Extract the [x, y] coordinate from the center of the cell holding the provided text.  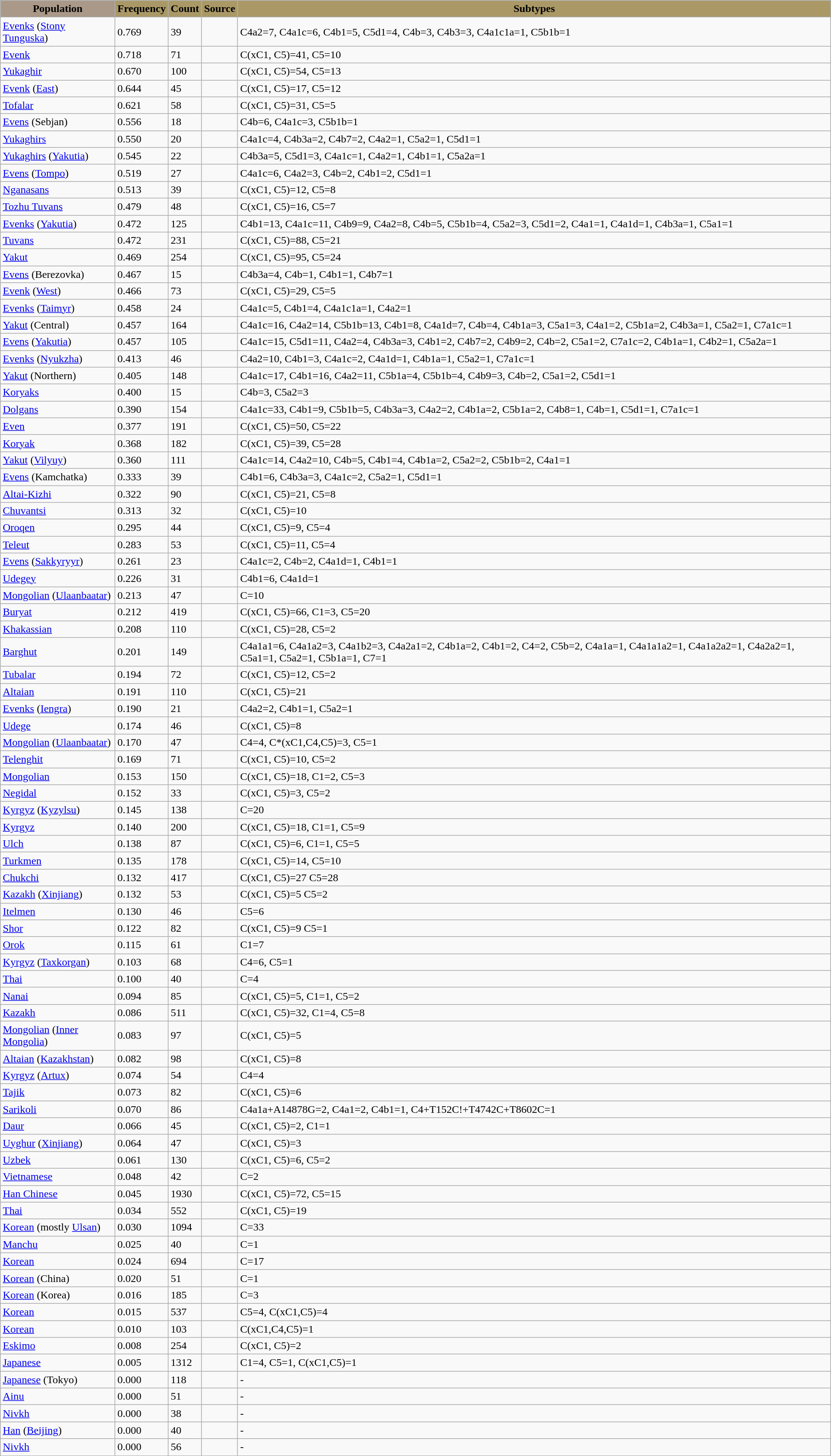
0.519 [142, 173]
Japanese [58, 1363]
Yukaghir [58, 71]
0.005 [142, 1363]
Chukchi [58, 878]
Yakut [58, 257]
C(xC1, C5)=19 [534, 1211]
27 [185, 173]
0.479 [142, 206]
C(xC1, C5)=6 [534, 1092]
0.621 [142, 105]
0.140 [142, 827]
86 [185, 1109]
0.070 [142, 1109]
C4a1c=2, C4b=2, C4a1d=1, C4b1=1 [534, 562]
23 [185, 562]
C(xC1, C5)=12, C5=8 [534, 190]
31 [185, 578]
511 [185, 1013]
0.191 [142, 692]
552 [185, 1211]
Khakassian [58, 629]
33 [185, 793]
Altaian (Kazakhstan) [58, 1059]
0.556 [142, 122]
C(xC1, C5)=2, C1=1 [534, 1126]
Han Chinese [58, 1194]
C(xC1, C5)=29, C5=5 [534, 291]
Kyrgyz (Taxkorgan) [58, 962]
694 [185, 1261]
0.010 [142, 1329]
42 [185, 1177]
Koryaks [58, 392]
105 [185, 342]
Uyghur (Xinjiang) [58, 1143]
Korean (Korea) [58, 1295]
Turkmen [58, 861]
C(xC1, C5)=39, C5=28 [534, 443]
C4a2=7, C4a1c=6, C4b1=5, C5d1=4, C4b=3, C4b3=3, C4a1c1a=1, C5b1b=1 [534, 32]
0.016 [142, 1295]
0.115 [142, 945]
0.194 [142, 675]
0.086 [142, 1013]
0.333 [142, 477]
0.644 [142, 88]
Source [219, 9]
C(xC1, C5)=14, C5=10 [534, 861]
Evens (Yakutia) [58, 342]
Shor [58, 928]
44 [185, 528]
18 [185, 122]
87 [185, 844]
90 [185, 494]
Count [185, 9]
0.213 [142, 595]
C(xC1, C5)=31, C5=5 [534, 105]
118 [185, 1380]
Han (Beijing) [58, 1430]
C=2 [534, 1177]
0.008 [142, 1346]
C4=6, C5=1 [534, 962]
32 [185, 511]
73 [185, 291]
0.064 [142, 1143]
Vietnamese [58, 1177]
Manchu [58, 1244]
537 [185, 1312]
0.094 [142, 996]
C=3 [534, 1295]
0.545 [142, 156]
C(xC1, C5)=6, C1=1, C5=5 [534, 844]
Evens (Sakkyryyr) [58, 562]
Evenks (Nyukzha) [58, 359]
C4=4 [534, 1076]
C4a2=10, C4b1=3, C4a1c=2, C4a1d=1, C4b1a=1, C5a2=1, C7a1c=1 [534, 359]
Population [58, 9]
200 [185, 827]
130 [185, 1160]
Kyrgyz (Artux) [58, 1076]
Altaian [58, 692]
C(xC1, C5)=5, C1=1, C5=2 [534, 996]
Mongolian (Inner Mongolia) [58, 1035]
Tubalar [58, 675]
Orok [58, 945]
C=10 [534, 595]
C(xC1, C5)=66, C1=3, C5=20 [534, 612]
C(xC1, C5)=2 [534, 1346]
72 [185, 675]
0.048 [142, 1177]
0.413 [142, 359]
0.190 [142, 708]
20 [185, 139]
0.400 [142, 392]
Altai-Kizhi [58, 494]
C(xC1, C5)=9, C5=4 [534, 528]
Yakut (Northern) [58, 376]
48 [185, 206]
Koryak [58, 443]
C(xC1, C5)=32, C1=4, C5=8 [534, 1013]
Nganasans [58, 190]
0.466 [142, 291]
Barghut [58, 652]
0.122 [142, 928]
Teleut [58, 545]
Evenks (Iengra) [58, 708]
0.208 [142, 629]
C(xC1, C5)=11, C5=4 [534, 545]
C4b3a=5, C5d1=3, C4a1c=1, C4a2=1, C4b1=1, C5a2a=1 [534, 156]
0.152 [142, 793]
C(xC1, C5)=28, C5=2 [534, 629]
111 [185, 460]
C4a1c=14, C4a2=10, C4b=5, C4b1=4, C4b1a=2, C5a2=2, C5b1b=2, C4a1=1 [534, 460]
Ulch [58, 844]
Kazakh [58, 1013]
0.322 [142, 494]
C(xC1, C5)=72, C5=15 [534, 1194]
Evenk [58, 55]
97 [185, 1035]
125 [185, 223]
C(xC1, C5)=5 [534, 1035]
0.377 [142, 426]
0.174 [142, 725]
68 [185, 962]
C(xC1, C5)=21 [534, 692]
0.138 [142, 844]
C4b1=13, C4a1c=11, C4b9=9, C4a2=8, C4b=5, C5b1b=4, C5a2=3, C5d1=2, C4a1=1, C4a1d=1, C4b3a=1, C5a1=1 [534, 223]
C(xC1, C5)=54, C5=13 [534, 71]
C1=4, C5=1, C(xC1,C5)=1 [534, 1363]
0.030 [142, 1227]
Chuvantsi [58, 511]
164 [185, 325]
98 [185, 1059]
148 [185, 376]
0.073 [142, 1092]
24 [185, 308]
0.283 [142, 545]
Tofalar [58, 105]
Yakut (Vilyuy) [58, 460]
Japanese (Tokyo) [58, 1380]
Kyrgyz [58, 827]
C4a1c=15, C5d1=11, C4a2=4, C4b3a=3, C4b1=2, C4b7=2, C4b9=2, C4b=2, C5a1=2, C7a1c=2, C4b1a=1, C4b2=1, C5a2a=1 [534, 342]
C(xC1, C5)=21, C5=8 [534, 494]
0.550 [142, 139]
C(xC1, C5)=18, C1=1, C5=9 [534, 827]
54 [185, 1076]
Evens (Sebjan) [58, 122]
Daur [58, 1126]
178 [185, 861]
103 [185, 1329]
Evens (Kamchatka) [58, 477]
0.467 [142, 274]
C(xC1, C5)=6, C5=2 [534, 1160]
0.212 [142, 612]
419 [185, 612]
Evens (Tompo) [58, 173]
C4b1=6, C4a1d=1 [534, 578]
0.261 [142, 562]
138 [185, 810]
Uzbek [58, 1160]
0.015 [142, 1312]
C(xC1, C5)=12, C5=2 [534, 675]
1094 [185, 1227]
C(xC1, C5)=41, C5=10 [534, 55]
C(xC1, C5)=18, C1=2, C5=3 [534, 776]
0.034 [142, 1211]
Evenks (Stony Tunguska) [58, 32]
1930 [185, 1194]
Korean (mostly Ulsan) [58, 1227]
0.201 [142, 652]
C4b1=6, C4b3a=3, C4a1c=2, C5a2=1, C5d1=1 [534, 477]
Evenk (East) [58, 88]
0.082 [142, 1059]
Tozhu Tuvans [58, 206]
22 [185, 156]
191 [185, 426]
C4a1a+A14878G=2, C4a1=2, C4b1=1, C4+T152C!+T4742C+T8602C=1 [534, 1109]
C(xC1, C5)=10, C5=2 [534, 759]
C(xC1, C5)=17, C5=12 [534, 88]
0.769 [142, 32]
Telenghit [58, 759]
0.135 [142, 861]
Korean (China) [58, 1278]
C4a1c=17, C4b1=16, C4a2=11, C5b1a=4, C5b1b=4, C4b9=3, C4b=2, C5a1=2, C5d1=1 [534, 376]
0.170 [142, 742]
Ainu [58, 1397]
Evens (Berezovka) [58, 274]
C(xC1, C5)=5 C5=2 [534, 894]
Frequency [142, 9]
21 [185, 708]
Evenks (Taimyr) [58, 308]
0.153 [142, 776]
C(xC1, C5)=50, C5=22 [534, 426]
0.513 [142, 190]
Even [58, 426]
0.390 [142, 409]
C(xC1, C5)=16, C5=7 [534, 206]
C4=4, C*(xC1,C4,C5)=3, C5=1 [534, 742]
C=33 [534, 1227]
149 [185, 652]
Subtypes [534, 9]
C(xC1,C4,C5)=1 [534, 1329]
182 [185, 443]
0.169 [142, 759]
C(xC1, C5)=3, C5=2 [534, 793]
C4a1c=6, C4a2=3, C4b=2, C4b1=2, C5d1=1 [534, 173]
Yukaghirs (Yakutia) [58, 156]
Nanai [58, 996]
Buryat [58, 612]
Yukaghirs [58, 139]
Udege [58, 725]
C5=4, C(xC1,C5)=4 [534, 1312]
C(xC1, C5)=88, C5=21 [534, 241]
C(xC1, C5)=9 C5=1 [534, 928]
0.103 [142, 962]
C=4 [534, 979]
61 [185, 945]
56 [185, 1447]
Tajik [58, 1092]
0.670 [142, 71]
0.295 [142, 528]
C(xC1, C5)=10 [534, 511]
C4b=6, C4a1c=3, C5b1b=1 [534, 122]
0.458 [142, 308]
C1=7 [534, 945]
0.083 [142, 1035]
0.074 [142, 1076]
C4a1c=5, C4b1=4, C4a1c1a=1, C4a2=1 [534, 308]
231 [185, 241]
C=20 [534, 810]
C(xC1, C5)=95, C5=24 [534, 257]
1312 [185, 1363]
0.066 [142, 1126]
Udegey [58, 578]
Mongolian [58, 776]
Evenk (West) [58, 291]
C4a1c=16, C4a2=14, C5b1b=13, C4b1=8, C4a1d=7, C4b=4, C4b1a=3, C5a1=3, C4a1=2, C5b1a=2, C4b3a=1, C5a2=1, C7a1c=1 [534, 325]
0.405 [142, 376]
0.368 [142, 443]
0.360 [142, 460]
0.313 [142, 511]
0.145 [142, 810]
Kyrgyz (Kyzylsu) [58, 810]
150 [185, 776]
0.130 [142, 911]
C4a1c=33, C4b1=9, C5b1b=5, C4b3a=3, C4a2=2, C4b1a=2, C5b1a=2, C4b8=1, C4b=1, C5d1=1, C7a1c=1 [534, 409]
85 [185, 996]
417 [185, 878]
0.469 [142, 257]
Tuvans [58, 241]
0.020 [142, 1278]
Sarikoli [58, 1109]
Evenks (Yakutia) [58, 223]
C4b=3, C5a2=3 [534, 392]
C(xC1, C5)=3 [534, 1143]
Dolgans [58, 409]
Yakut (Central) [58, 325]
58 [185, 105]
C5=6 [534, 911]
Itelmen [58, 911]
0.226 [142, 578]
0.100 [142, 979]
C(xC1, C5)=27 C5=28 [534, 878]
Kazakh (Xinjiang) [58, 894]
C4a1c=4, C4b3a=2, C4b7=2, C4a2=1, C5a2=1, C5d1=1 [534, 139]
0.061 [142, 1160]
C4a1a1=6, C4a1a2=3, C4a1b2=3, C4a2a1=2, C4b1a=2, C4b1=2, C4=2, C5b=2, C4a1a=1, C4a1a1a2=1, C4a1a2a2=1, C4a2a2=1, C5a1=1, C5a2=1, C5b1a=1, C7=1 [534, 652]
C=17 [534, 1261]
Oroqen [58, 528]
C4b3a=4, C4b=1, C4b1=1, C4b7=1 [534, 274]
0.024 [142, 1261]
0.045 [142, 1194]
0.025 [142, 1244]
0.718 [142, 55]
Negidal [58, 793]
100 [185, 71]
185 [185, 1295]
C4a2=2, C4b1=1, C5a2=1 [534, 708]
38 [185, 1413]
154 [185, 409]
Eskimo [58, 1346]
